Scan for the cell matching the given text and deliver its (X, Y) coordinate at center. 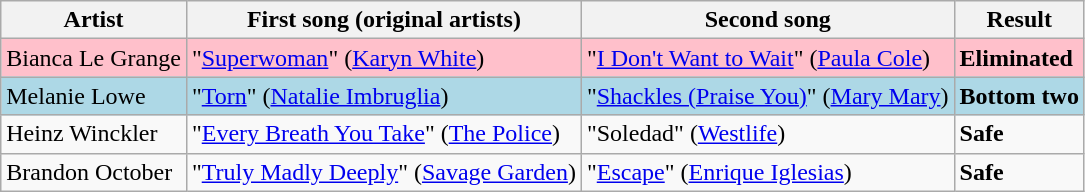
"Torn" (Natalie Imbruglia) (384, 96)
Heinz Winckler (94, 134)
Artist (94, 20)
"Superwoman" (Karyn White) (384, 58)
Eliminated (1019, 58)
Second song (768, 20)
"Truly Madly Deeply" (Savage Garden) (384, 172)
Bottom two (1019, 96)
"Soledad" (Westlife) (768, 134)
"Shackles (Praise You)" (Mary Mary) (768, 96)
"Every Breath You Take" (The Police) (384, 134)
Bianca Le Grange (94, 58)
"I Don't Want to Wait" (Paula Cole) (768, 58)
Melanie Lowe (94, 96)
First song (original artists) (384, 20)
Result (1019, 20)
Brandon October (94, 172)
"Escape" (Enrique Iglesias) (768, 172)
